Return the (x, y) coordinate for the center point of the cell that contains the specified text.  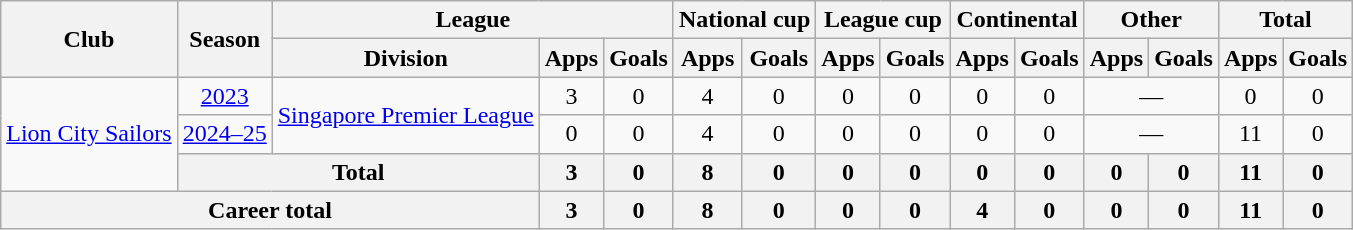
2024–25 (224, 134)
Division (406, 58)
Season (224, 39)
Continental (1017, 20)
Singapore Premier League (406, 115)
Career total (270, 210)
League cup (883, 20)
National cup (744, 20)
Lion City Sailors (89, 134)
2023 (224, 96)
Other (1151, 20)
Club (89, 39)
League (472, 20)
